Pinpoint the cell where the given text exists, returning its [x, y] midpoint coordinate. 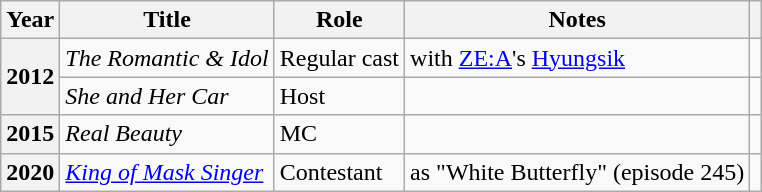
Role [339, 20]
Host [339, 96]
Contestant [339, 172]
2012 [30, 77]
Regular cast [339, 58]
Notes [578, 20]
King of Mask Singer [167, 172]
Year [30, 20]
Real Beauty [167, 134]
2015 [30, 134]
with ZE:A's Hyungsik [578, 58]
Title [167, 20]
2020 [30, 172]
The Romantic & Idol [167, 58]
MC [339, 134]
as "White Butterfly" (episode 245) [578, 172]
She and Her Car [167, 96]
